Search for the cell housing the specified text and yield its [X, Y] center coordinate. 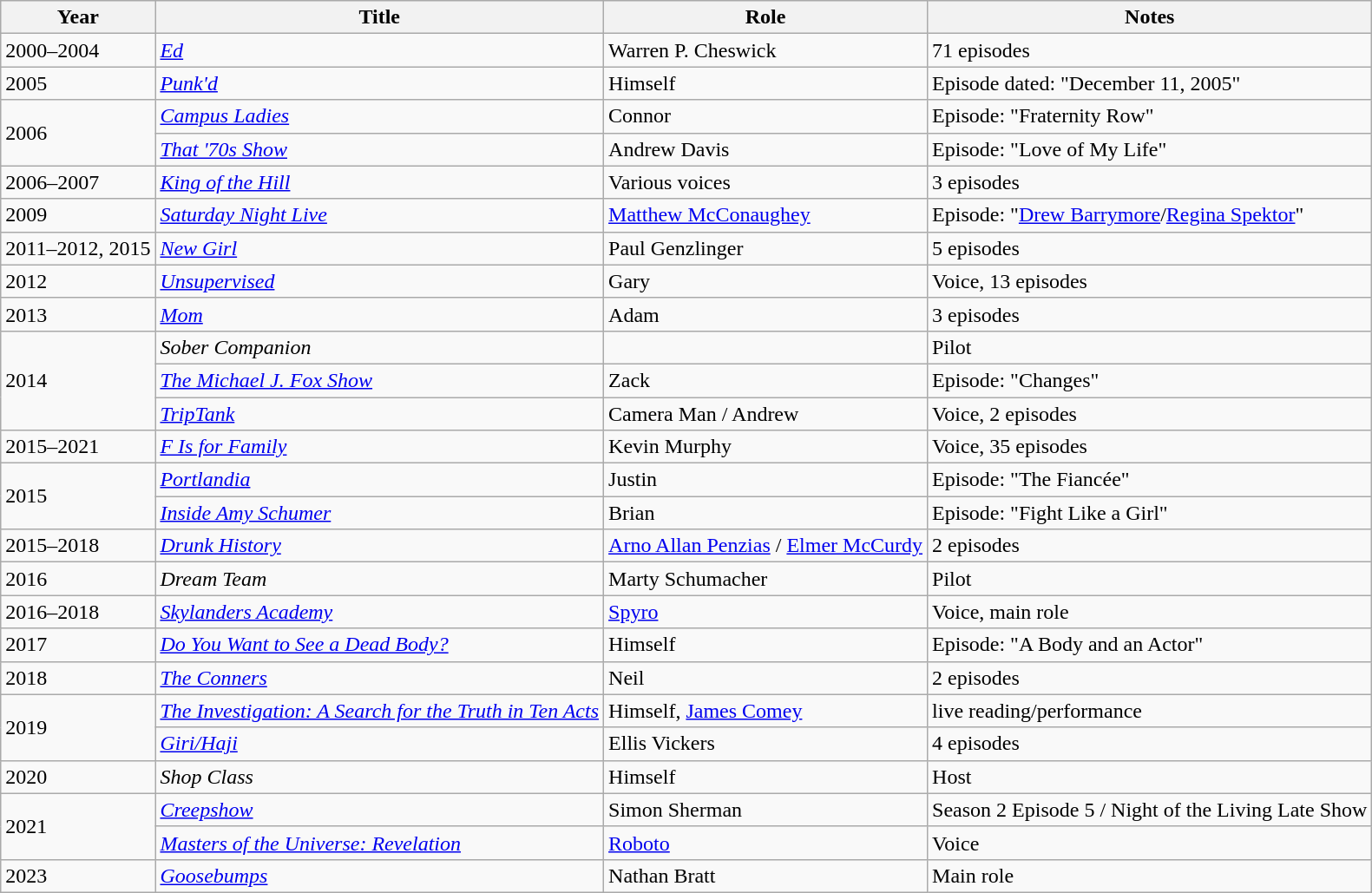
2012 [78, 281]
Role [765, 17]
2015 [78, 496]
Unsupervised [380, 281]
Voice, 35 episodes [1150, 447]
Year [78, 17]
Episode: "Fraternity Row" [1150, 116]
TripTank [380, 414]
Zack [765, 380]
Camera Man / Andrew [765, 414]
2011–2012, 2015 [78, 248]
Voice, 13 episodes [1150, 281]
Season 2 Episode 5 / Night of the Living Late Show [1150, 810]
Creepshow [380, 810]
2006–2007 [78, 182]
Connor [765, 116]
The Michael J. Fox Show [380, 380]
Campus Ladies [380, 116]
Episode: "The Fiancée" [1150, 480]
Arno Allan Penzias / Elmer McCurdy [765, 546]
The Conners [380, 678]
Punk'd [380, 83]
That '70s Show [380, 149]
Ed [380, 50]
Roboto [765, 843]
2019 [78, 727]
Giri/Haji [380, 744]
5 episodes [1150, 248]
2016–2018 [78, 612]
Andrew Davis [765, 149]
Himself, James Comey [765, 711]
Ellis Vickers [765, 744]
Inside Amy Schumer [380, 513]
2023 [78, 876]
F Is for Family [380, 447]
Goosebumps [380, 876]
Nathan Bratt [765, 876]
Shop Class [380, 777]
2005 [78, 83]
Episode: "Fight Like a Girl" [1150, 513]
Episode dated: "December 11, 2005" [1150, 83]
Various voices [765, 182]
Simon Sherman [765, 810]
Saturday Night Live [380, 215]
Adam [765, 314]
2015–2021 [78, 447]
4 episodes [1150, 744]
Skylanders Academy [380, 612]
Paul Genzlinger [765, 248]
Drunk History [380, 546]
Notes [1150, 17]
Do You Want to See a Dead Body? [380, 645]
2000–2004 [78, 50]
Dream Team [380, 579]
Episode: "Love of My Life" [1150, 149]
Warren P. Cheswick [765, 50]
Voice, main role [1150, 612]
Matthew McConaughey [765, 215]
Justin [765, 480]
Kevin Murphy [765, 447]
2009 [78, 215]
The Investigation: A Search for the Truth in Ten Acts [380, 711]
King of the Hill [380, 182]
2014 [78, 380]
2015–2018 [78, 546]
2013 [78, 314]
2018 [78, 678]
Host [1150, 777]
2006 [78, 133]
2020 [78, 777]
2016 [78, 579]
Episode: "Drew Barrymore/Regina Spektor" [1150, 215]
Neil [765, 678]
Voice [1150, 843]
Brian [765, 513]
live reading/performance [1150, 711]
Marty Schumacher [765, 579]
2021 [78, 826]
Portlandia [380, 480]
Gary [765, 281]
2017 [78, 645]
Main role [1150, 876]
Voice, 2 episodes [1150, 414]
Sober Companion [380, 347]
New Girl [380, 248]
Title [380, 17]
Mom [380, 314]
Masters of the Universe: Revelation [380, 843]
Episode: "Changes" [1150, 380]
71 episodes [1150, 50]
Episode: "A Body and an Actor" [1150, 645]
Spyro [765, 612]
